Provide the [x, y] coordinate of the cell's center where the given text is located.  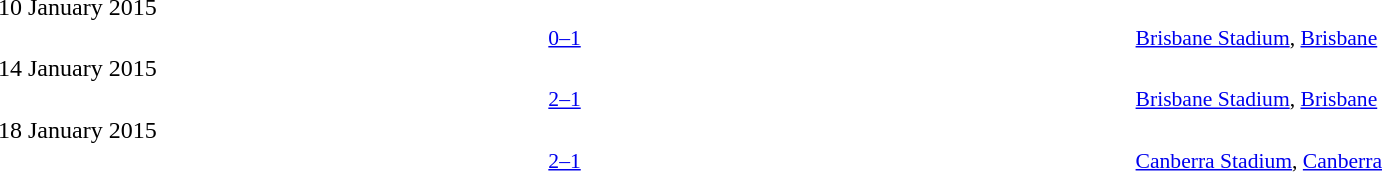
0–1 [564, 38]
2–1 [564, 99]
